For the text-containing cell, return its midpoint in [X, Y] coordinate format. 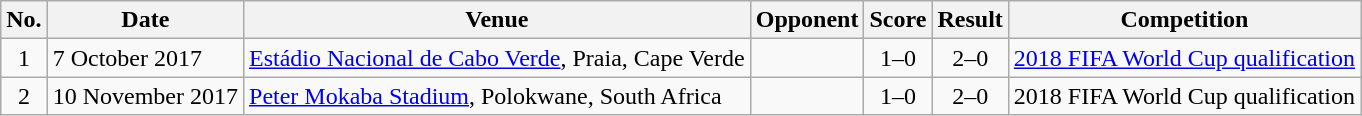
Venue [498, 20]
Peter Mokaba Stadium, Polokwane, South Africa [498, 96]
Estádio Nacional de Cabo Verde, Praia, Cape Verde [498, 58]
Competition [1184, 20]
7 October 2017 [145, 58]
1 [24, 58]
Result [970, 20]
2 [24, 96]
No. [24, 20]
Opponent [807, 20]
10 November 2017 [145, 96]
Date [145, 20]
Score [898, 20]
